Output the [x, y] coordinate of the center of the cell containing the given text.  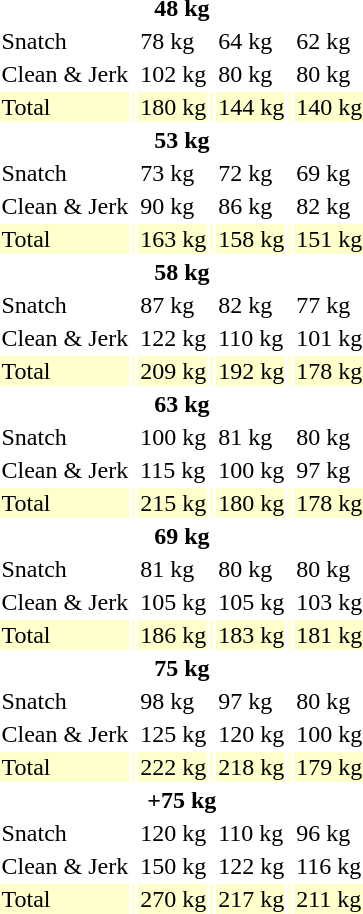
186 kg [174, 635]
158 kg [252, 239]
270 kg [174, 899]
82 kg [252, 305]
78 kg [174, 41]
215 kg [174, 503]
192 kg [252, 371]
102 kg [174, 74]
217 kg [252, 899]
183 kg [252, 635]
222 kg [174, 767]
163 kg [174, 239]
209 kg [174, 371]
115 kg [174, 470]
98 kg [174, 701]
150 kg [174, 866]
87 kg [174, 305]
73 kg [174, 173]
97 kg [252, 701]
90 kg [174, 206]
86 kg [252, 206]
144 kg [252, 107]
64 kg [252, 41]
72 kg [252, 173]
218 kg [252, 767]
125 kg [174, 734]
